From the cell containing the given text, extract its center point as (X, Y) coordinate. 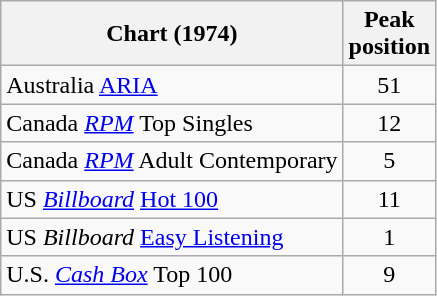
Peakposition (389, 34)
12 (389, 123)
US Billboard Hot 100 (172, 199)
9 (389, 275)
11 (389, 199)
Canada RPM Adult Contemporary (172, 161)
Canada RPM Top Singles (172, 123)
5 (389, 161)
1 (389, 237)
U.S. Cash Box Top 100 (172, 275)
Chart (1974) (172, 34)
Australia ARIA (172, 85)
51 (389, 85)
US Billboard Easy Listening (172, 237)
